For the text-containing cell, return its midpoint in (X, Y) coordinate format. 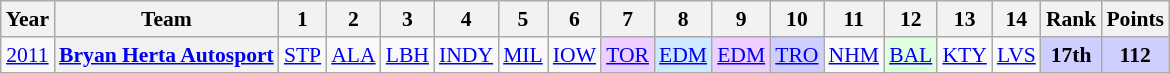
112 (1135, 55)
Team (166, 19)
ALA (353, 55)
9 (741, 19)
11 (854, 19)
8 (683, 19)
2 (353, 19)
5 (523, 19)
13 (964, 19)
6 (574, 19)
12 (910, 19)
KTY (964, 55)
Points (1135, 19)
17th (1072, 55)
TRO (796, 55)
7 (628, 19)
LBH (408, 55)
LVS (1016, 55)
TOR (628, 55)
BAL (910, 55)
3 (408, 19)
IOW (574, 55)
Rank (1072, 19)
MIL (523, 55)
NHM (854, 55)
2011 (28, 55)
Bryan Herta Autosport (166, 55)
14 (1016, 19)
STP (302, 55)
1 (302, 19)
10 (796, 19)
Year (28, 19)
4 (466, 19)
INDY (466, 55)
